Find where the given text appears and provide that cell's center as (x, y) coordinate. 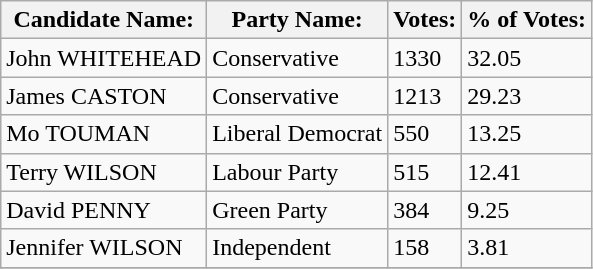
1330 (425, 58)
515 (425, 172)
550 (425, 134)
29.23 (527, 96)
Mo TOUMAN (104, 134)
384 (425, 210)
Terry WILSON (104, 172)
Liberal Democrat (298, 134)
Jennifer WILSON (104, 248)
32.05 (527, 58)
James CASTON (104, 96)
John WHITEHEAD (104, 58)
Candidate Name: (104, 20)
9.25 (527, 210)
Votes: (425, 20)
3.81 (527, 248)
Green Party (298, 210)
158 (425, 248)
12.41 (527, 172)
Party Name: (298, 20)
David PENNY (104, 210)
13.25 (527, 134)
1213 (425, 96)
Labour Party (298, 172)
Independent (298, 248)
% of Votes: (527, 20)
